Find where the given text appears and provide that cell's center as (x, y) coordinate. 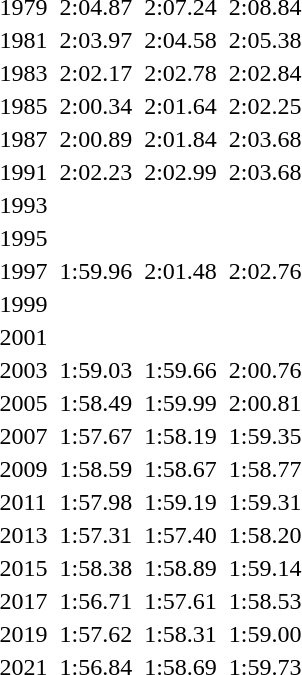
1:56.71 (96, 601)
2:02.99 (181, 172)
1:58.38 (96, 568)
2:00.34 (96, 106)
2:01.64 (181, 106)
2:03.97 (96, 40)
2:04.58 (181, 40)
1:57.98 (96, 502)
1:58.49 (96, 403)
1:59.19 (181, 502)
1:57.61 (181, 601)
1:57.40 (181, 535)
2:01.48 (181, 271)
1:57.67 (96, 436)
1:57.62 (96, 634)
1:59.96 (96, 271)
1:58.89 (181, 568)
1:58.19 (181, 436)
2:00.89 (96, 139)
1:59.66 (181, 370)
2:01.84 (181, 139)
1:59.03 (96, 370)
1:58.59 (96, 469)
1:58.67 (181, 469)
2:02.17 (96, 73)
1:58.31 (181, 634)
2:02.78 (181, 73)
1:57.31 (96, 535)
1:59.99 (181, 403)
2:02.23 (96, 172)
